Determine the (x, y) coordinate at the center of the cell enclosing the given text.  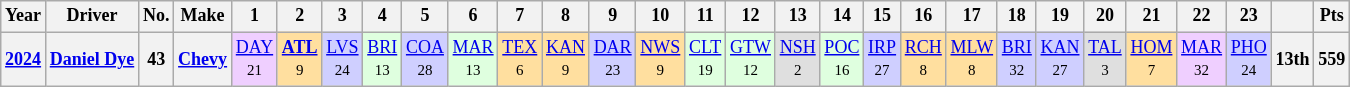
Make (203, 16)
13th (1292, 59)
16 (923, 16)
9 (612, 16)
19 (1060, 16)
15 (882, 16)
DAY21 (254, 59)
BRI32 (1016, 59)
18 (1016, 16)
PHO24 (1248, 59)
559 (1332, 59)
1 (254, 16)
23 (1248, 16)
RCH8 (923, 59)
KAN9 (566, 59)
CLT19 (706, 59)
21 (1152, 16)
3 (342, 16)
NSH2 (798, 59)
2 (299, 16)
10 (660, 16)
17 (972, 16)
43 (156, 59)
12 (751, 16)
GTW12 (751, 59)
HOM7 (1152, 59)
2024 (24, 59)
POC16 (842, 59)
Year (24, 16)
MAR32 (1202, 59)
6 (473, 16)
DAR23 (612, 59)
ATL9 (299, 59)
LVS24 (342, 59)
7 (520, 16)
8 (566, 16)
TAL3 (1105, 59)
TEX6 (520, 59)
13 (798, 16)
MAR13 (473, 59)
KAN27 (1060, 59)
MLW8 (972, 59)
Chevy (203, 59)
11 (706, 16)
4 (382, 16)
5 (426, 16)
20 (1105, 16)
14 (842, 16)
22 (1202, 16)
BRI13 (382, 59)
Driver (92, 16)
COA28 (426, 59)
IRP27 (882, 59)
NWS9 (660, 59)
Pts (1332, 16)
Daniel Dye (92, 59)
No. (156, 16)
